Locate the cell with the specified text and output its (x, y) center coordinate. 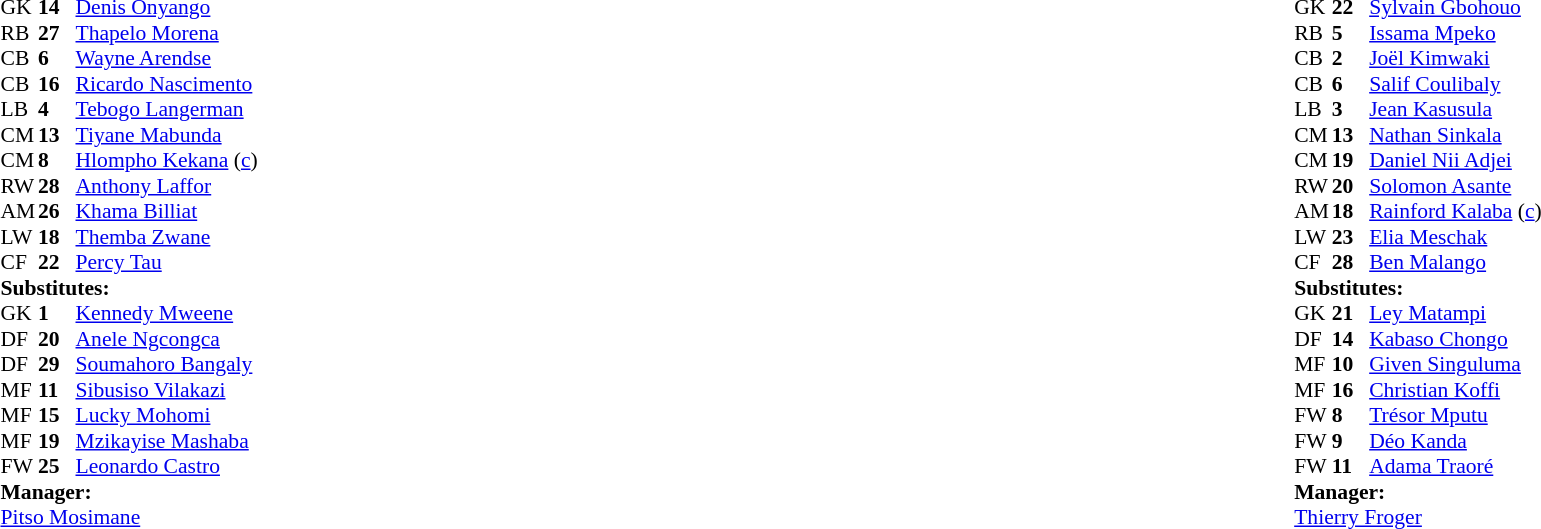
Anthony Laffor (167, 186)
Lucky Mohomi (167, 415)
Hlompho Kekana (c) (167, 161)
14 (1351, 339)
Themba Zwane (167, 237)
Mzikayise Mashaba (167, 441)
3 (1351, 109)
22 (57, 263)
Sibusiso Vilakazi (167, 390)
Manager: (128, 492)
10 (1351, 365)
Anele Ngcongca (167, 339)
9 (1351, 441)
Soumahoro Bangaly (167, 365)
4 (57, 109)
Ricardo Nascimento (167, 84)
Tebogo Langerman (167, 109)
26 (57, 211)
15 (57, 415)
Kennedy Mweene (167, 313)
5 (1351, 33)
25 (57, 467)
21 (1351, 313)
Percy Tau (167, 263)
Wayne Arendse (167, 59)
23 (1351, 237)
Tiyane Mabunda (167, 135)
Leonardo Castro (167, 467)
29 (57, 365)
Substitutes: (128, 288)
2 (1351, 59)
27 (57, 33)
Khama Billiat (167, 211)
1 (57, 313)
Thapelo Morena (167, 33)
